Extract the [x, y] coordinate from the center of the cell holding the provided text.  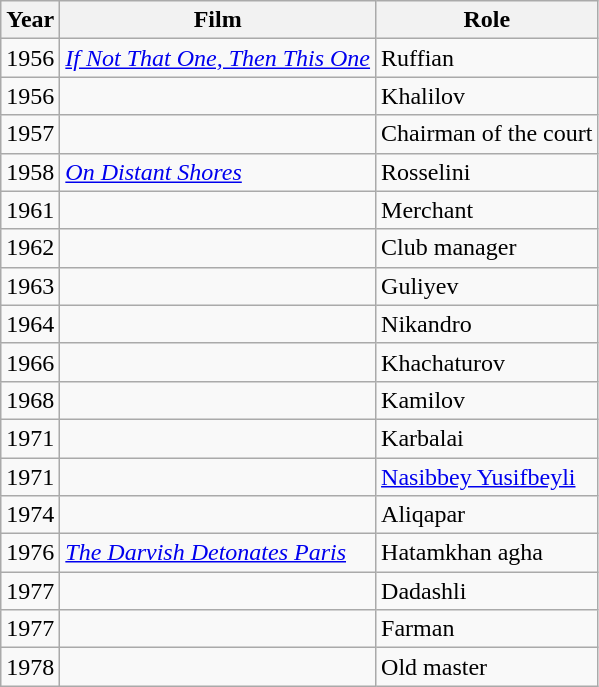
Farman [487, 629]
1964 [30, 324]
1968 [30, 400]
Ruffian [487, 58]
Rosselini [487, 172]
1963 [30, 286]
Film [218, 20]
1958 [30, 172]
On Distant Shores [218, 172]
1957 [30, 134]
Chairman of the court [487, 134]
Nikandro [487, 324]
Khachaturov [487, 362]
1976 [30, 553]
1966 [30, 362]
Dadashli [487, 591]
Guliyev [487, 286]
Aliqapar [487, 515]
1962 [30, 248]
Nasibbey Yusifbeyli [487, 477]
If Not That One, Then This One [218, 58]
Kamilov [487, 400]
The Darvish Detonates Paris [218, 553]
Hatamkhan agha [487, 553]
Khalilov [487, 96]
Old master [487, 667]
1974 [30, 515]
Role [487, 20]
1961 [30, 210]
Karbalai [487, 438]
Club manager [487, 248]
Merchant [487, 210]
Year [30, 20]
1978 [30, 667]
